Determine the [x, y] coordinate at the center of the cell enclosing the given text.  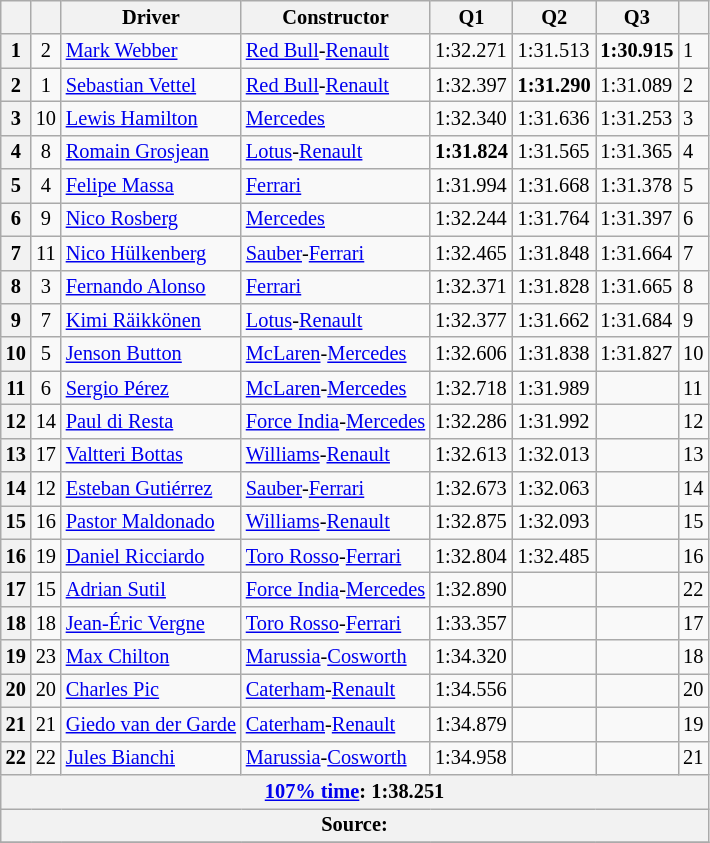
23 [46, 657]
Sebastian Vettel [151, 85]
1:31.994 [472, 186]
1:31.089 [638, 85]
1:32.271 [472, 51]
1:32.371 [472, 287]
1:34.320 [472, 657]
Max Chilton [151, 657]
1:32.613 [472, 455]
Adrian Sutil [151, 589]
Nico Hülkenberg [151, 253]
1:31.989 [554, 388]
1:32.718 [472, 388]
1:32.013 [554, 455]
1:33.357 [472, 623]
1:31.397 [638, 219]
1:31.827 [638, 354]
1:32.377 [472, 320]
1:31.838 [554, 354]
1:31.992 [554, 421]
1:31.565 [554, 152]
1:31.378 [638, 186]
1:32.397 [472, 85]
1:31.253 [638, 118]
Felipe Massa [151, 186]
Constructor [336, 17]
1:31.290 [554, 85]
Daniel Ricciardo [151, 556]
1:32.063 [554, 489]
Paul di Resta [151, 421]
Pastor Maldonado [151, 522]
1:31.665 [638, 287]
Mark Webber [151, 51]
Romain Grosjean [151, 152]
1:31.848 [554, 253]
Valtteri Bottas [151, 455]
1:30.915 [638, 51]
1:31.828 [554, 287]
1:32.804 [472, 556]
Charles Pic [151, 690]
1:32.606 [472, 354]
1:31.664 [638, 253]
1:32.093 [554, 522]
Q3 [638, 17]
Sergio Pérez [151, 388]
1:32.465 [472, 253]
1:32.875 [472, 522]
1:32.890 [472, 589]
1:32.673 [472, 489]
Lewis Hamilton [151, 118]
Jules Bianchi [151, 758]
1:31.513 [554, 51]
107% time: 1:38.251 [355, 791]
1:31.662 [554, 320]
Jenson Button [151, 354]
1:32.340 [472, 118]
1:31.764 [554, 219]
1:34.958 [472, 758]
Esteban Gutiérrez [151, 489]
Driver [151, 17]
1:32.485 [554, 556]
1:34.556 [472, 690]
Q2 [554, 17]
1:31.824 [472, 152]
1:32.286 [472, 421]
1:31.668 [554, 186]
Q1 [472, 17]
Giedo van der Garde [151, 724]
Source: [355, 825]
Nico Rosberg [151, 219]
1:31.684 [638, 320]
1:31.365 [638, 152]
Jean-Éric Vergne [151, 623]
1:34.879 [472, 724]
1:32.244 [472, 219]
Fernando Alonso [151, 287]
1:31.636 [554, 118]
Kimi Räikkönen [151, 320]
